Identify which cell holds the provided text, then report its (X, Y) central coordinate. 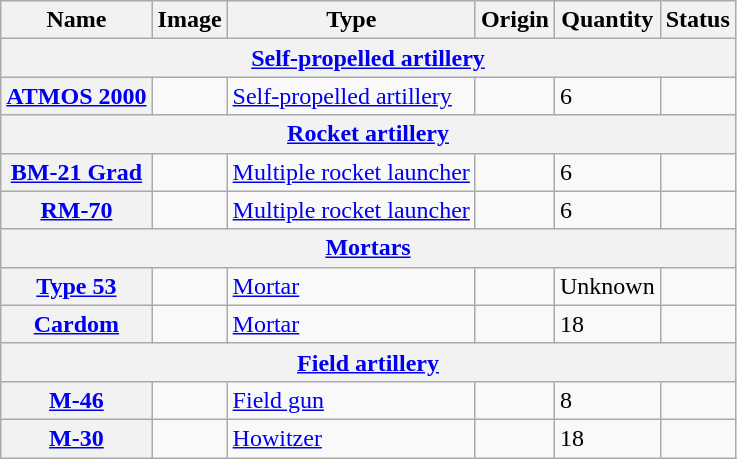
Unknown (607, 286)
M-46 (76, 400)
Quantity (607, 20)
Status (698, 20)
Type (351, 20)
8 (607, 400)
Type 53 (76, 286)
Field gun (351, 400)
M-30 (76, 438)
Image (190, 20)
Name (76, 20)
Origin (514, 20)
ATMOS 2000 (76, 96)
Cardom (76, 324)
RM-70 (76, 210)
BM-21 Grad (76, 172)
Field artillery (368, 362)
Howitzer (351, 438)
Rocket artillery (368, 134)
Mortars (368, 248)
